Pinpoint the cell where the given text exists, returning its [x, y] midpoint coordinate. 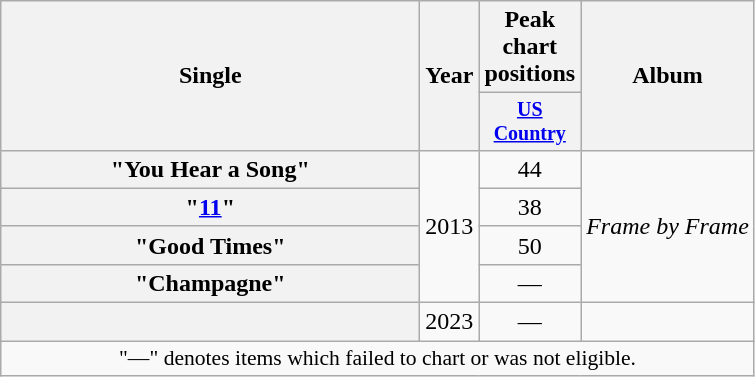
2023 [450, 322]
"Good Times" [210, 245]
44 [530, 169]
"—" denotes items which failed to chart or was not eligible. [378, 359]
"11" [210, 207]
US Country [530, 122]
2013 [450, 226]
"You Hear a Song" [210, 169]
"Champagne" [210, 283]
Year [450, 76]
Frame by Frame [668, 226]
50 [530, 245]
Peak chart positions [530, 47]
Single [210, 76]
38 [530, 207]
Album [668, 76]
